For the text-containing cell, return its midpoint in [X, Y] coordinate format. 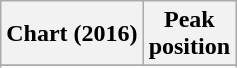
Peakposition [189, 34]
Chart (2016) [72, 34]
